Detect which cell encompasses the target text, then output its (x, y) center coordinate. 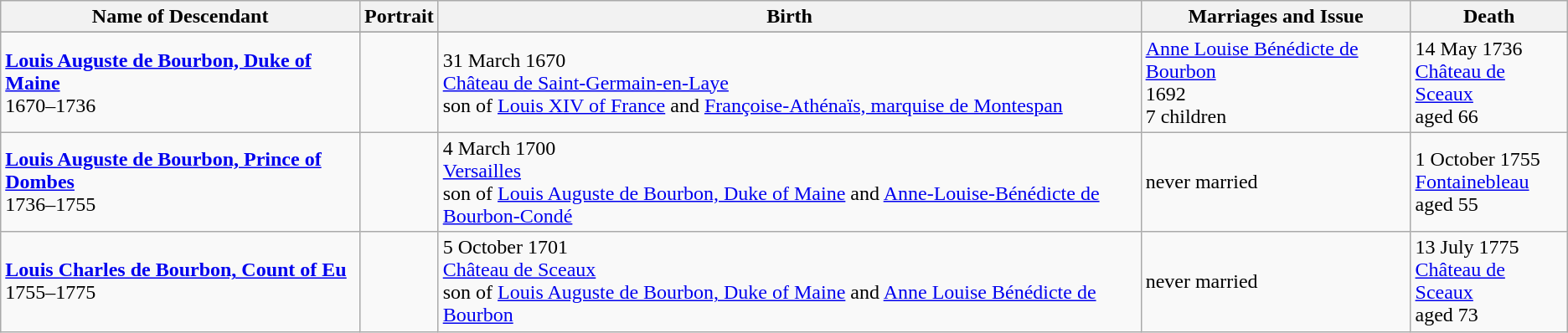
5 October 1701Château de Sceauxson of Louis Auguste de Bourbon, Duke of Maine and Anne Louise Bénédicte de Bourbon (789, 281)
Marriages and Issue (1276, 17)
Name of Descendant (181, 17)
1 October 1755Fontainebleauaged 55 (1489, 182)
Birth (789, 17)
Louis Auguste de Bourbon, Prince of Dombes1736–1755 (181, 182)
Death (1489, 17)
31 March 1670Château de Saint-Germain-en-Layeson of Louis XIV of France and Françoise-Athénaïs, marquise de Montespan (789, 82)
Louis Charles de Bourbon, Count of Eu1755–1775 (181, 281)
13 July 1775Château de Sceauxaged 73 (1489, 281)
14 May 1736Château de Sceauxaged 66 (1489, 82)
4 March 1700Versaillesson of Louis Auguste de Bourbon, Duke of Maine and Anne-Louise-Bénédicte de Bourbon-Condé (789, 182)
Portrait (399, 17)
Louis Auguste de Bourbon, Duke of Maine1670–1736 (181, 82)
Anne Louise Bénédicte de Bourbon16927 children (1276, 82)
